Locate the cell with the specified text and output its [x, y] center coordinate. 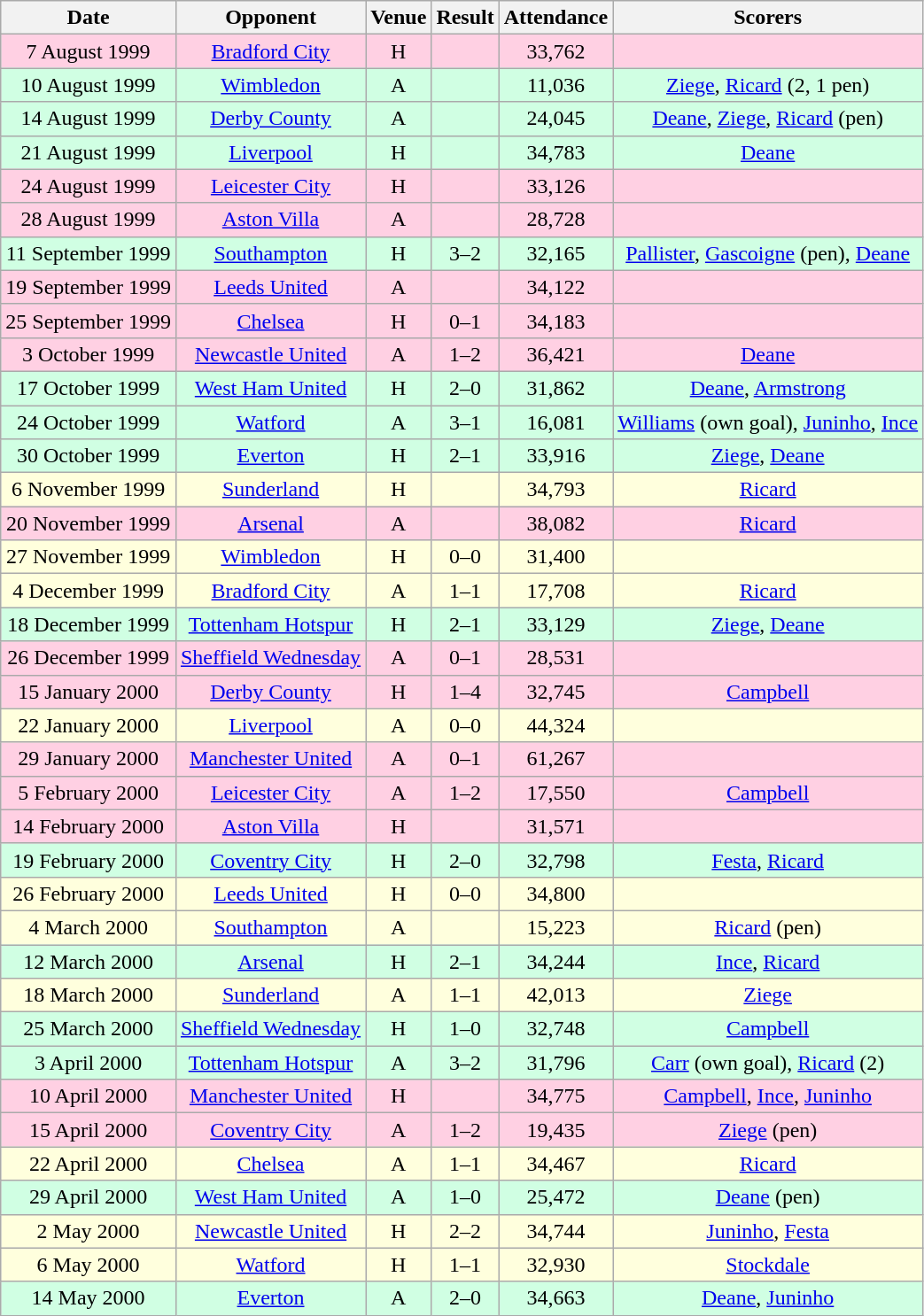
14 May 2000 [89, 1298]
42,013 [555, 995]
33,129 [555, 624]
10 April 2000 [89, 1096]
14 February 2000 [89, 826]
Attendance [555, 18]
Deane (pen) [768, 1197]
Ricard (pen) [768, 927]
20 November 1999 [89, 523]
26 December 1999 [89, 658]
34,183 [555, 321]
34,793 [555, 490]
32,798 [555, 860]
Scorers [768, 18]
Date [89, 18]
25,472 [555, 1197]
22 January 2000 [89, 725]
Opponent [270, 18]
14 August 1999 [89, 119]
Pallister, Gascoigne (pen), Deane [768, 253]
4 March 2000 [89, 927]
34,663 [555, 1298]
2 May 2000 [89, 1231]
11,036 [555, 85]
32,930 [555, 1265]
Result [465, 18]
19 February 2000 [89, 860]
32,745 [555, 692]
34,783 [555, 152]
19 September 1999 [89, 287]
17,550 [555, 793]
34,775 [555, 1096]
31,571 [555, 826]
29 April 2000 [89, 1197]
18 March 2000 [89, 995]
12 March 2000 [89, 961]
18 December 1999 [89, 624]
5 February 2000 [89, 793]
28,728 [555, 220]
15 April 2000 [89, 1130]
24 October 1999 [89, 422]
17,708 [555, 591]
15 January 2000 [89, 692]
10 August 1999 [89, 85]
32,748 [555, 1029]
24,045 [555, 119]
31,400 [555, 557]
36,421 [555, 354]
24 August 1999 [89, 186]
Deane, Armstrong [768, 388]
Carr (own goal), Ricard (2) [768, 1063]
22 April 2000 [89, 1164]
34,800 [555, 894]
Ziege, Ricard (2, 1 pen) [768, 85]
6 November 1999 [89, 490]
29 January 2000 [89, 759]
32,165 [555, 253]
17 October 1999 [89, 388]
4 December 1999 [89, 591]
3 April 2000 [89, 1063]
25 March 2000 [89, 1029]
7 August 1999 [89, 51]
33,762 [555, 51]
Festa, Ricard [768, 860]
3–1 [465, 422]
3 October 1999 [89, 354]
33,916 [555, 456]
1–4 [465, 692]
11 September 1999 [89, 253]
27 November 1999 [89, 557]
38,082 [555, 523]
Campbell, Ince, Juninho [768, 1096]
28 August 1999 [89, 220]
15,223 [555, 927]
44,324 [555, 725]
Williams (own goal), Juninho, Ince [768, 422]
Venue [399, 18]
19,435 [555, 1130]
34,122 [555, 287]
Stockdale [768, 1265]
61,267 [555, 759]
30 October 1999 [89, 456]
Deane, Juninho [768, 1298]
2–2 [465, 1231]
28,531 [555, 658]
21 August 1999 [89, 152]
34,744 [555, 1231]
34,244 [555, 961]
Ince, Ricard [768, 961]
33,126 [555, 186]
Ziege [768, 995]
Juninho, Festa [768, 1231]
26 February 2000 [89, 894]
16,081 [555, 422]
31,796 [555, 1063]
25 September 1999 [89, 321]
31,862 [555, 388]
Ziege (pen) [768, 1130]
Deane, Ziege, Ricard (pen) [768, 119]
6 May 2000 [89, 1265]
34,467 [555, 1164]
